Provide the [x, y] coordinate of the cell's center where the given text is located.  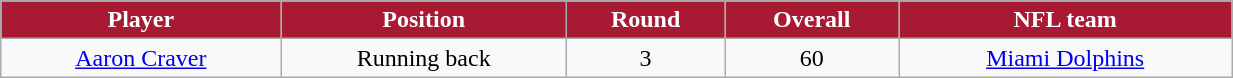
60 [812, 58]
Round [645, 20]
Miami Dolphins [1066, 58]
NFL team [1066, 20]
Player [141, 20]
Aaron Craver [141, 58]
Position [424, 20]
3 [645, 58]
Overall [812, 20]
Running back [424, 58]
